Extract the (x, y) coordinate from the center of the cell holding the provided text.  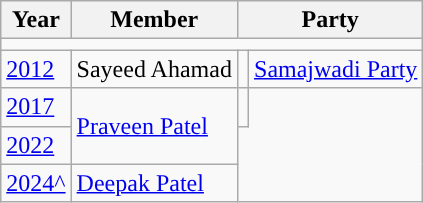
Sayeed Ahamad (154, 69)
Samajwadi Party (336, 69)
Praveen Patel (154, 126)
2022 (36, 145)
Member (154, 20)
Year (36, 20)
2024^ (36, 183)
Party (330, 20)
Deepak Patel (154, 183)
2012 (36, 69)
2017 (36, 107)
